Scan for the cell matching the given text and deliver its [X, Y] coordinate at center. 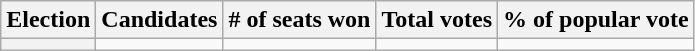
Candidates [160, 20]
% of popular vote [596, 20]
Election [48, 20]
Total votes [437, 20]
# of seats won [300, 20]
